Determine the [X, Y] coordinate at the center of the cell enclosing the given text.  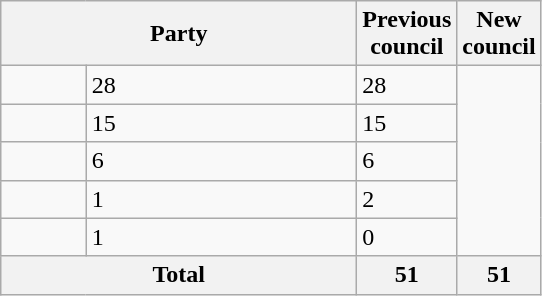
Previous council [407, 34]
0 [407, 237]
2 [407, 199]
Total [179, 275]
Party [179, 34]
New council [499, 34]
